Capture the cell that displays the provided text and extract its [X, Y] central coordinate. 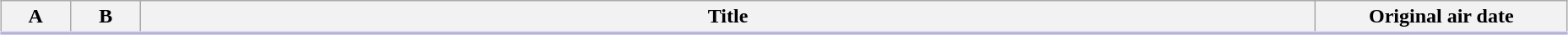
B [106, 17]
Original air date [1441, 17]
Title [727, 17]
A [35, 17]
